Return (x, y) of the center of cell containing provided text 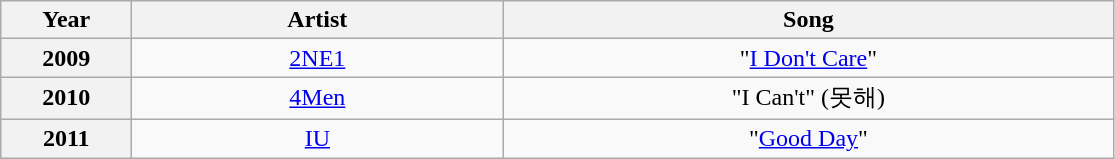
"I Can't" (못해) (808, 98)
4Men (318, 98)
2NE1 (318, 58)
Song (808, 20)
2009 (66, 58)
"I Don't Care" (808, 58)
2011 (66, 138)
2010 (66, 98)
Artist (318, 20)
"Good Day" (808, 138)
IU (318, 138)
Year (66, 20)
